Determine the (X, Y) coordinate at the center of the cell enclosing the given text.  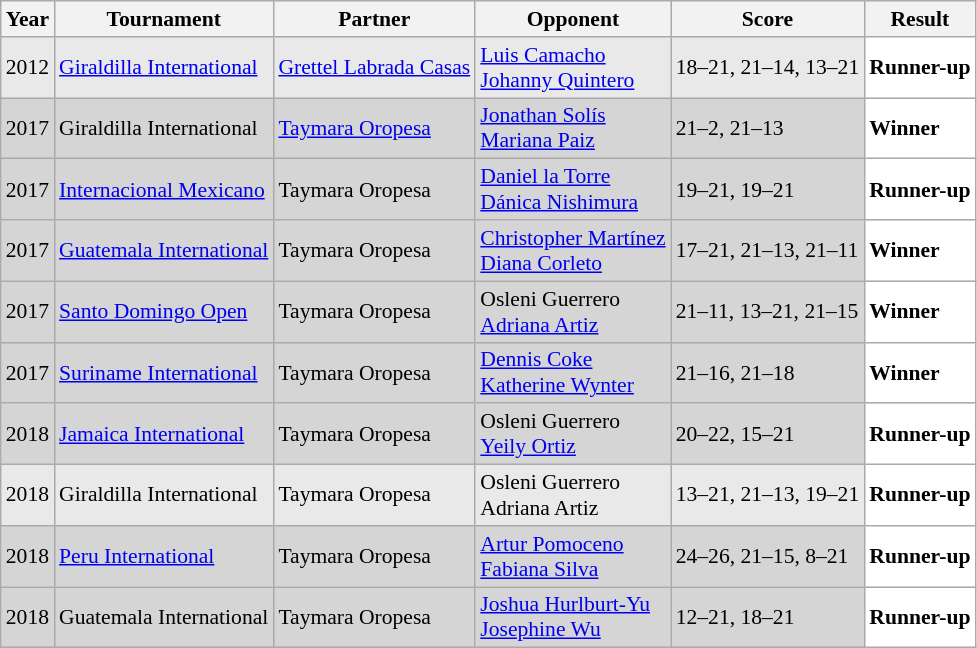
Result (920, 19)
Jonathan Solís Mariana Paiz (572, 128)
Partner (374, 19)
Joshua Hurlburt-Yu Josephine Wu (572, 618)
Luis Camacho Johanny Quintero (572, 68)
Santo Domingo Open (164, 312)
Peru International (164, 556)
13–21, 21–13, 19–21 (768, 496)
19–21, 19–21 (768, 190)
Opponent (572, 19)
Artur Pomoceno Fabiana Silva (572, 556)
20–22, 15–21 (768, 434)
Grettel Labrada Casas (374, 68)
21–16, 21–18 (768, 372)
Christopher Martínez Diana Corleto (572, 250)
Tournament (164, 19)
12–21, 18–21 (768, 618)
18–21, 21–14, 13–21 (768, 68)
21–11, 13–21, 21–15 (768, 312)
Suriname International (164, 372)
17–21, 21–13, 21–11 (768, 250)
Dennis Coke Katherine Wynter (572, 372)
24–26, 21–15, 8–21 (768, 556)
Jamaica International (164, 434)
Internacional Mexicano (164, 190)
2012 (28, 68)
Daniel la Torre Dánica Nishimura (572, 190)
Year (28, 19)
21–2, 21–13 (768, 128)
Osleni Guerrero Yeily Ortiz (572, 434)
Score (768, 19)
